Return (X, Y) of the center of cell containing provided text 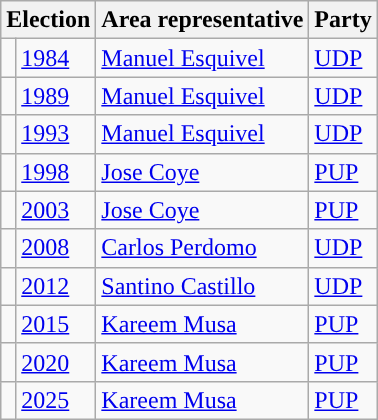
Party (343, 20)
Carlos Perdomo (202, 248)
2020 (56, 362)
2025 (56, 400)
1989 (56, 96)
1984 (56, 58)
Election (48, 20)
Santino Castillo (202, 286)
2008 (56, 248)
1993 (56, 134)
1998 (56, 172)
2015 (56, 324)
2012 (56, 286)
Area representative (202, 20)
2003 (56, 210)
